Provide the [X, Y] coordinate of the cell's center where the given text is located.  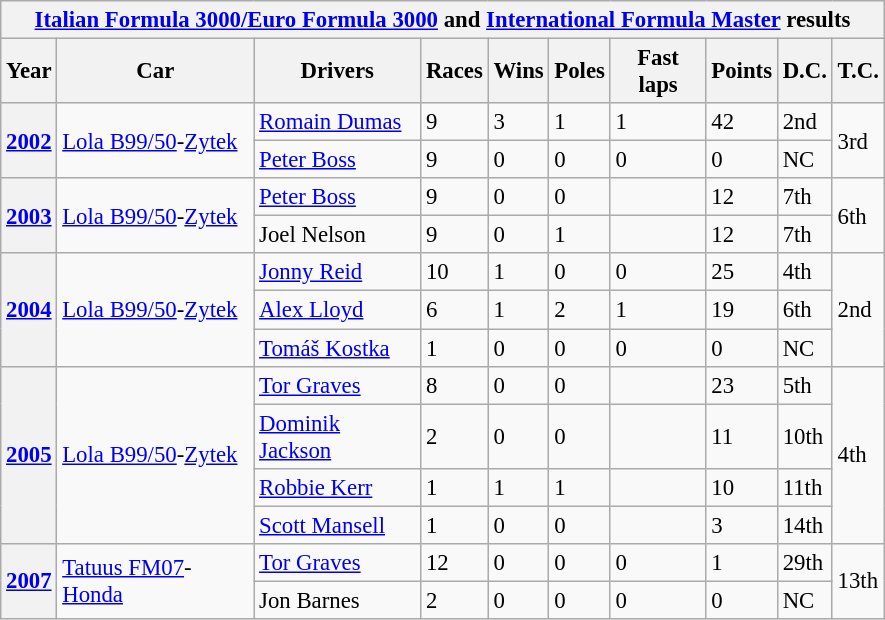
Dominik Jackson [338, 436]
14th [804, 525]
Italian Formula 3000/Euro Formula 3000 and International Formula Master results [443, 20]
23 [742, 385]
Jonny Reid [338, 273]
5th [804, 385]
Romain Dumas [338, 122]
Joel Nelson [338, 235]
11 [742, 436]
Races [455, 72]
19 [742, 310]
Drivers [338, 72]
3rd [858, 140]
11th [804, 487]
Year [29, 72]
6 [455, 310]
Robbie Kerr [338, 487]
Points [742, 72]
2003 [29, 216]
13th [858, 582]
2007 [29, 582]
D.C. [804, 72]
2004 [29, 310]
8 [455, 385]
10th [804, 436]
Tomáš Kostka [338, 348]
2005 [29, 454]
25 [742, 273]
2002 [29, 140]
42 [742, 122]
Tatuus FM07-Honda [156, 582]
Fast laps [658, 72]
Car [156, 72]
Alex Lloyd [338, 310]
Poles [580, 72]
Scott Mansell [338, 525]
T.C. [858, 72]
Wins [518, 72]
Jon Barnes [338, 600]
29th [804, 563]
